Locate the cell with the specified text and output its [X, Y] center coordinate. 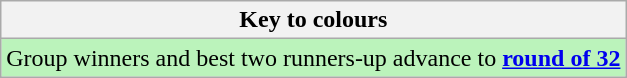
Key to colours [314, 20]
Group winners and best two runners-up advance to round of 32 [314, 58]
